Detect which cell encompasses the target text, then output its [X, Y] center coordinate. 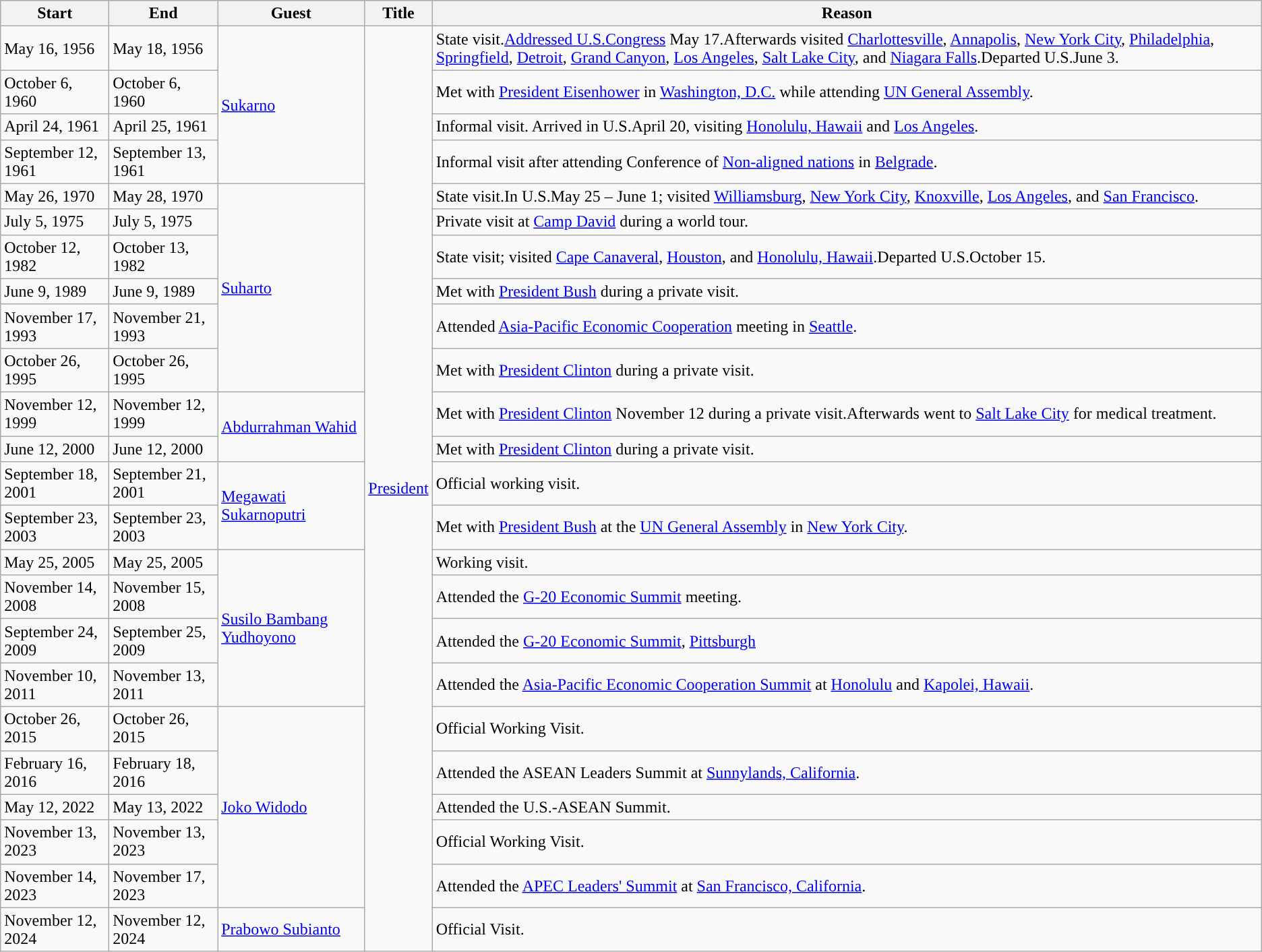
May 26, 1970 [55, 196]
Informal visit. Arrived in U.S.April 20, visiting Honolulu, Hawaii and Los Angeles. [847, 127]
November 17, 1993 [55, 326]
February 16, 2016 [55, 773]
February 18, 2016 [163, 773]
Met with President Bush at the UN General Assembly in New York City. [847, 527]
Attended the U.S.-ASEAN Summit. [847, 807]
Attended the G-20 Economic Summit meeting. [847, 597]
September 25, 2009 [163, 641]
Private visit at Camp David during a world tour. [847, 222]
November 14, 2023 [55, 886]
May 16, 1956 [55, 49]
April 25, 1961 [163, 127]
September 12, 1961 [55, 162]
May 13, 2022 [163, 807]
November 21, 1993 [163, 326]
November 17, 2023 [163, 886]
November 13, 2011 [163, 685]
Official working visit. [847, 484]
State visit.In U.S.May 25 – June 1; visited Williamsburg, New York City, Knoxville, Los Angeles, and San Francisco. [847, 196]
May 28, 1970 [163, 196]
State visit; visited Cape Canaveral, Houston, and Honolulu, Hawaii.Departed U.S.October 15. [847, 256]
September 21, 2001 [163, 484]
Susilo Bambang Yudhoyono [291, 628]
Joko Widodo [291, 807]
November 14, 2008 [55, 597]
October 13, 1982 [163, 256]
September 13, 1961 [163, 162]
Prabowo Subianto [291, 929]
Informal visit after attending Conference of Non-aligned nations in Belgrade. [847, 162]
Megawati Sukarnoputri [291, 506]
Working visit. [847, 562]
Guest [291, 13]
Sukarno [291, 105]
Suharto [291, 287]
Official Visit. [847, 929]
Attended the Asia-Pacific Economic Cooperation Summit at Honolulu and Kapolei, Hawaii. [847, 685]
November 15, 2008 [163, 597]
Start [55, 13]
October 12, 1982 [55, 256]
April 24, 1961 [55, 127]
Attended the G-20 Economic Summit, Pittsburgh [847, 641]
President [398, 489]
Met with President Bush during a private visit. [847, 291]
Reason [847, 13]
May 12, 2022 [55, 807]
May 18, 1956 [163, 49]
September 18, 2001 [55, 484]
End [163, 13]
Title [398, 13]
Attended Asia-Pacific Economic Cooperation meeting in Seattle. [847, 326]
November 10, 2011 [55, 685]
Attended the ASEAN Leaders Summit at Sunnylands, California. [847, 773]
Met with President Eisenhower in Washington, D.C. while attending UN General Assembly. [847, 92]
Abdurrahman Wahid [291, 426]
September 24, 2009 [55, 641]
Met with President Clinton November 12 during a private visit.Afterwards went to Salt Lake City for medical treatment. [847, 414]
Attended the APEC Leaders' Summit at San Francisco, California. [847, 886]
